Detect which cell encompasses the target text, then output its [X, Y] center coordinate. 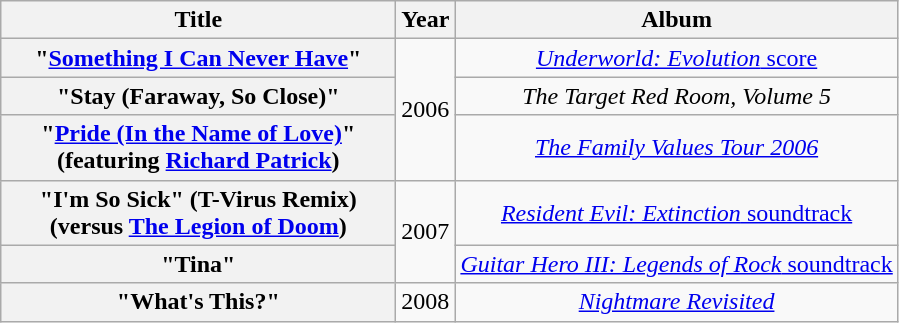
The Target Red Room, Volume 5 [676, 96]
Guitar Hero III: Legends of Rock soundtrack [676, 264]
Title [198, 20]
2008 [426, 302]
The Family Values Tour 2006 [676, 148]
2007 [426, 232]
Underworld: Evolution score [676, 58]
Nightmare Revisited [676, 302]
2006 [426, 110]
Year [426, 20]
"Something I Can Never Have" [198, 58]
"Tina" [198, 264]
"Stay (Faraway, So Close)" [198, 96]
Album [676, 20]
"What's This?" [198, 302]
"Pride (In the Name of Love)"(featuring Richard Patrick) [198, 148]
"I'm So Sick" (T-Virus Remix)(versus The Legion of Doom) [198, 212]
Resident Evil: Extinction soundtrack [676, 212]
